Capture the cell that displays the provided text and extract its (x, y) central coordinate. 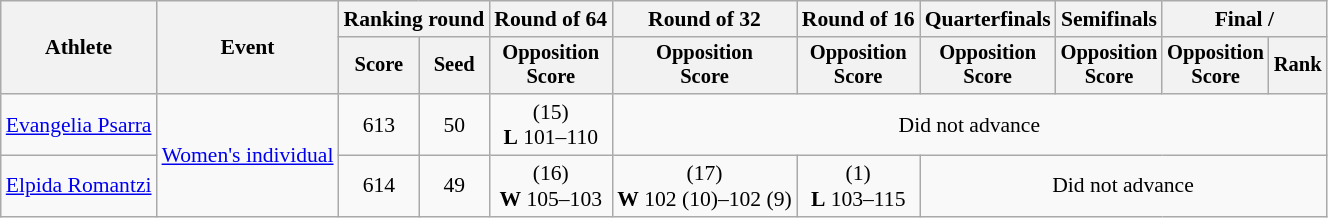
Elpida Romantzi (79, 186)
50 (454, 124)
(17)W 102 (10)–102 (9) (704, 186)
Seed (454, 66)
Athlete (79, 48)
614 (380, 186)
Rank (1298, 66)
49 (454, 186)
Quarterfinals (988, 19)
Women's individual (248, 155)
(15)L 101–110 (550, 124)
Round of 32 (704, 19)
(16)W 105–103 (550, 186)
(1)L 103–115 (858, 186)
Semifinals (1110, 19)
Round of 16 (858, 19)
Final / (1244, 19)
Evangelia Psarra (79, 124)
613 (380, 124)
Event (248, 48)
Ranking round (414, 19)
Score (380, 66)
Round of 64 (550, 19)
